Find where the given text appears and provide that cell's center as (X, Y) coordinate. 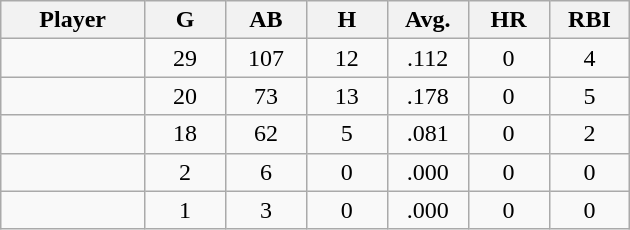
.112 (428, 58)
1 (186, 210)
3 (266, 210)
73 (266, 96)
62 (266, 134)
107 (266, 58)
29 (186, 58)
12 (346, 58)
6 (266, 172)
.178 (428, 96)
G (186, 20)
13 (346, 96)
Avg. (428, 20)
20 (186, 96)
HR (508, 20)
Player (73, 20)
18 (186, 134)
4 (590, 58)
RBI (590, 20)
H (346, 20)
.081 (428, 134)
AB (266, 20)
